Detect which cell encompasses the target text, then output its [X, Y] center coordinate. 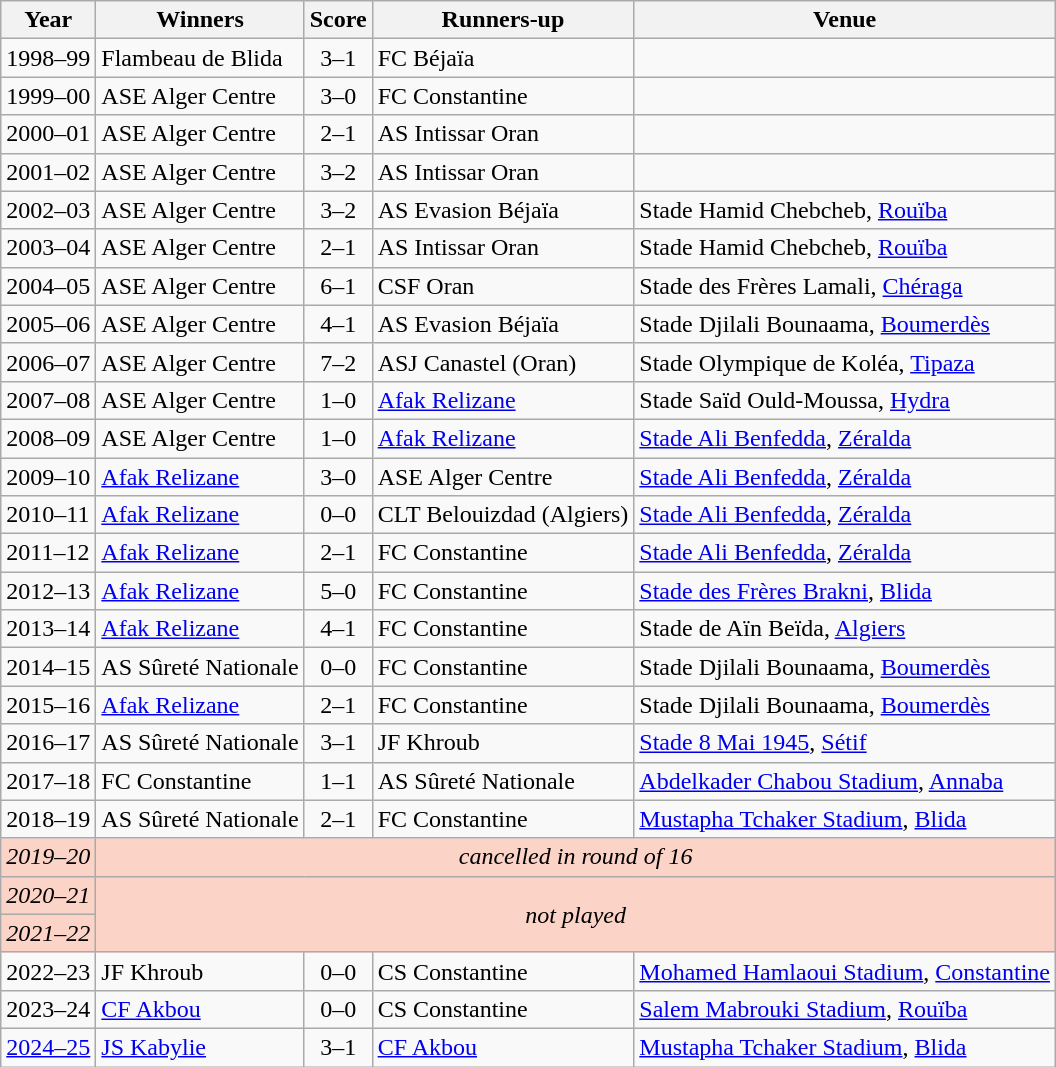
2024–25 [48, 1047]
2003–04 [48, 248]
Stade 8 Mai 1945, Sétif [845, 743]
2011–12 [48, 553]
6–1 [338, 286]
2021–22 [48, 933]
cancelled in round of 16 [576, 857]
Year [48, 20]
Abdelkader Chabou Stadium, Annaba [845, 781]
2018–19 [48, 819]
7–2 [338, 362]
2022–23 [48, 971]
2013–14 [48, 629]
Stade des Frères Brakni, Blida [845, 591]
Mohamed Hamlaoui Stadium, Constantine [845, 971]
2008–09 [48, 438]
2001–02 [48, 172]
Runners-up [503, 20]
2020–21 [48, 895]
2005–06 [48, 324]
Flambeau de Blida [200, 58]
ASJ Canastel (Oran) [503, 362]
2019–20 [48, 857]
2017–18 [48, 781]
2023–24 [48, 1009]
2012–13 [48, 591]
Venue [845, 20]
2004–05 [48, 286]
Stade de Aïn Beïda, Algiers [845, 629]
Stade des Frères Lamali, Chéraga [845, 286]
1–1 [338, 781]
Stade Olympique de Koléa, Tipaza [845, 362]
2007–08 [48, 400]
FC Béjaïa [503, 58]
JS Kabylie [200, 1047]
2014–15 [48, 667]
2016–17 [48, 743]
2009–10 [48, 477]
Salem Mabrouki Stadium, Rouïba [845, 1009]
2002–03 [48, 210]
1998–99 [48, 58]
Stade Saïd Ould-Moussa, Hydra [845, 400]
Winners [200, 20]
2006–07 [48, 362]
CSF Oran [503, 286]
5–0 [338, 591]
2010–11 [48, 515]
Score [338, 20]
2015–16 [48, 705]
not played [576, 914]
CLT Belouizdad (Algiers) [503, 515]
2000–01 [48, 134]
1999–00 [48, 96]
